For the text-containing cell, return its midpoint in [x, y] coordinate format. 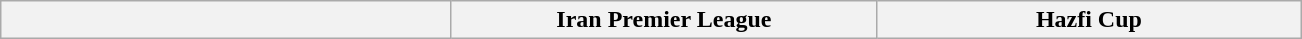
Iran Premier League [664, 20]
Hazfi Cup [1088, 20]
